Scan for the cell matching the given text and deliver its [X, Y] coordinate at center. 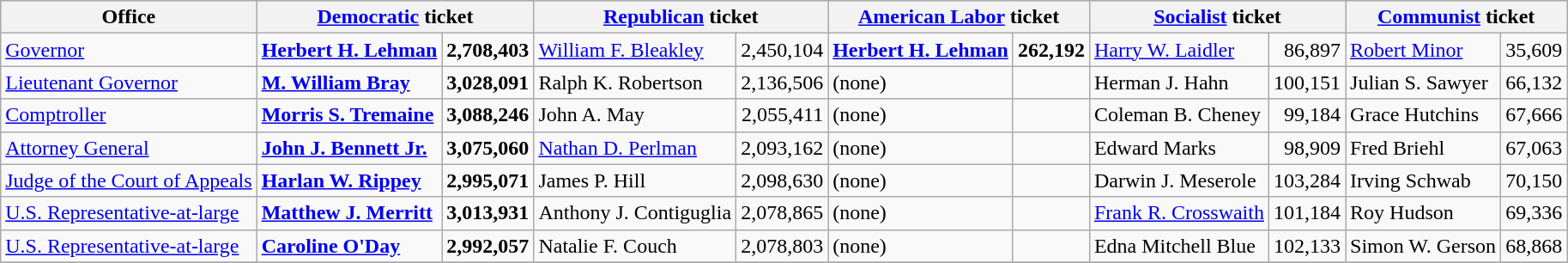
67,063 [1535, 148]
M. William Bray [349, 83]
Morris S. Tremaine [349, 115]
Herman J. Hahn [1179, 83]
102,133 [1306, 246]
69,336 [1535, 213]
Frank R. Crosswaith [1179, 213]
Simon W. Gerson [1423, 246]
3,028,091 [487, 83]
2,078,865 [783, 213]
Harlan W. Rippey [349, 180]
3,088,246 [487, 115]
3,013,931 [487, 213]
103,284 [1306, 180]
2,995,071 [487, 180]
John A. May [635, 115]
American Labor ticket [960, 17]
John J. Bennett Jr. [349, 148]
Judge of the Court of Appeals [129, 180]
Comptroller [129, 115]
Edward Marks [1179, 148]
Attorney General [129, 148]
Edna Mitchell Blue [1179, 246]
Darwin J. Meserole [1179, 180]
Socialist ticket [1217, 17]
Caroline O'Day [349, 246]
67,666 [1535, 115]
Republican ticket [681, 17]
Robert Minor [1423, 50]
86,897 [1306, 50]
2,078,803 [783, 246]
Office [129, 17]
Coleman B. Cheney [1179, 115]
Fred Briehl [1423, 148]
James P. Hill [635, 180]
Ralph K. Robertson [635, 83]
66,132 [1535, 83]
2,450,104 [783, 50]
Roy Hudson [1423, 213]
Grace Hutchins [1423, 115]
2,708,403 [487, 50]
Democratic ticket [395, 17]
3,075,060 [487, 148]
Irving Schwab [1423, 180]
Nathan D. Perlman [635, 148]
70,150 [1535, 180]
2,098,630 [783, 180]
Natalie F. Couch [635, 246]
2,055,411 [783, 115]
100,151 [1306, 83]
262,192 [1050, 50]
Harry W. Laidler [1179, 50]
2,136,506 [783, 83]
Communist ticket [1456, 17]
2,093,162 [783, 148]
Julian S. Sawyer [1423, 83]
Governor [129, 50]
99,184 [1306, 115]
2,992,057 [487, 246]
William F. Bleakley [635, 50]
Matthew J. Merritt [349, 213]
Anthony J. Contiguglia [635, 213]
68,868 [1535, 246]
101,184 [1306, 213]
35,609 [1535, 50]
Lieutenant Governor [129, 83]
98,909 [1306, 148]
